Pinpoint the cell where the given text exists, returning its [X, Y] midpoint coordinate. 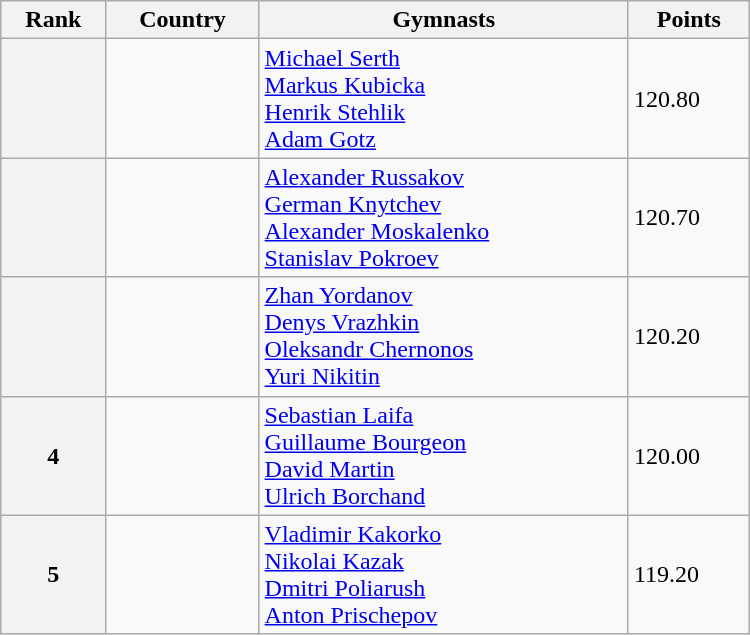
Zhan YordanovDenys VrazhkinOleksandr ChernonosYuri Nikitin [444, 336]
120.00 [688, 456]
Gymnasts [444, 20]
Vladimir KakorkoNikolai KazakDmitri PoliarushAnton Prischepov [444, 574]
120.70 [688, 218]
119.20 [688, 574]
120.80 [688, 98]
Alexander RussakovGerman KnytchevAlexander Moskalenko Stanislav Pokroev [444, 218]
Country [182, 20]
5 [54, 574]
Michael SerthMarkus KubickaHenrik StehlikAdam Gotz [444, 98]
4 [54, 456]
Sebastian LaifaGuillaume BourgeonDavid MartinUlrich Borchand [444, 456]
120.20 [688, 336]
Points [688, 20]
Rank [54, 20]
